From the cell containing the given text, extract its center point as (x, y) coordinate. 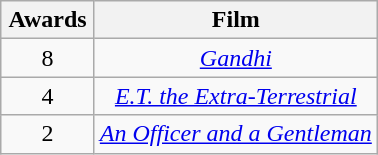
Gandhi (236, 58)
Film (236, 20)
8 (48, 58)
An Officer and a Gentleman (236, 134)
2 (48, 134)
4 (48, 96)
E.T. the Extra-Terrestrial (236, 96)
Awards (48, 20)
